Return the [x, y] coordinate for the center point of the cell that contains the specified text.  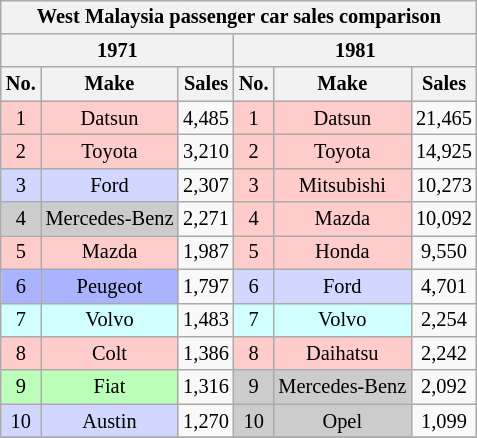
10,092 [444, 219]
Honda [342, 253]
4,485 [206, 118]
3,210 [206, 152]
Peugeot [110, 286]
2,271 [206, 219]
Mitsubishi [342, 185]
1981 [356, 51]
1971 [118, 51]
1,987 [206, 253]
1,386 [206, 354]
1,483 [206, 320]
9,550 [444, 253]
Daihatsu [342, 354]
21,465 [444, 118]
West Malaysia passenger car sales comparison [239, 17]
14,925 [444, 152]
Colt [110, 354]
2,254 [444, 320]
1,099 [444, 421]
1,316 [206, 387]
1,797 [206, 286]
4,701 [444, 286]
Opel [342, 421]
10,273 [444, 185]
Austin [110, 421]
2,092 [444, 387]
2,242 [444, 354]
Fiat [110, 387]
2,307 [206, 185]
1,270 [206, 421]
